From the cell containing the given text, extract its center point as (X, Y) coordinate. 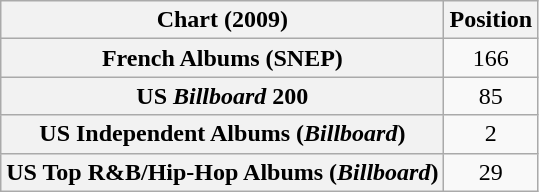
US Billboard 200 (222, 96)
166 (491, 58)
Position (491, 20)
29 (491, 172)
US Independent Albums (Billboard) (222, 134)
2 (491, 134)
US Top R&B/Hip-Hop Albums (Billboard) (222, 172)
85 (491, 96)
French Albums (SNEP) (222, 58)
Chart (2009) (222, 20)
